Return [x, y] of the center of cell containing provided text 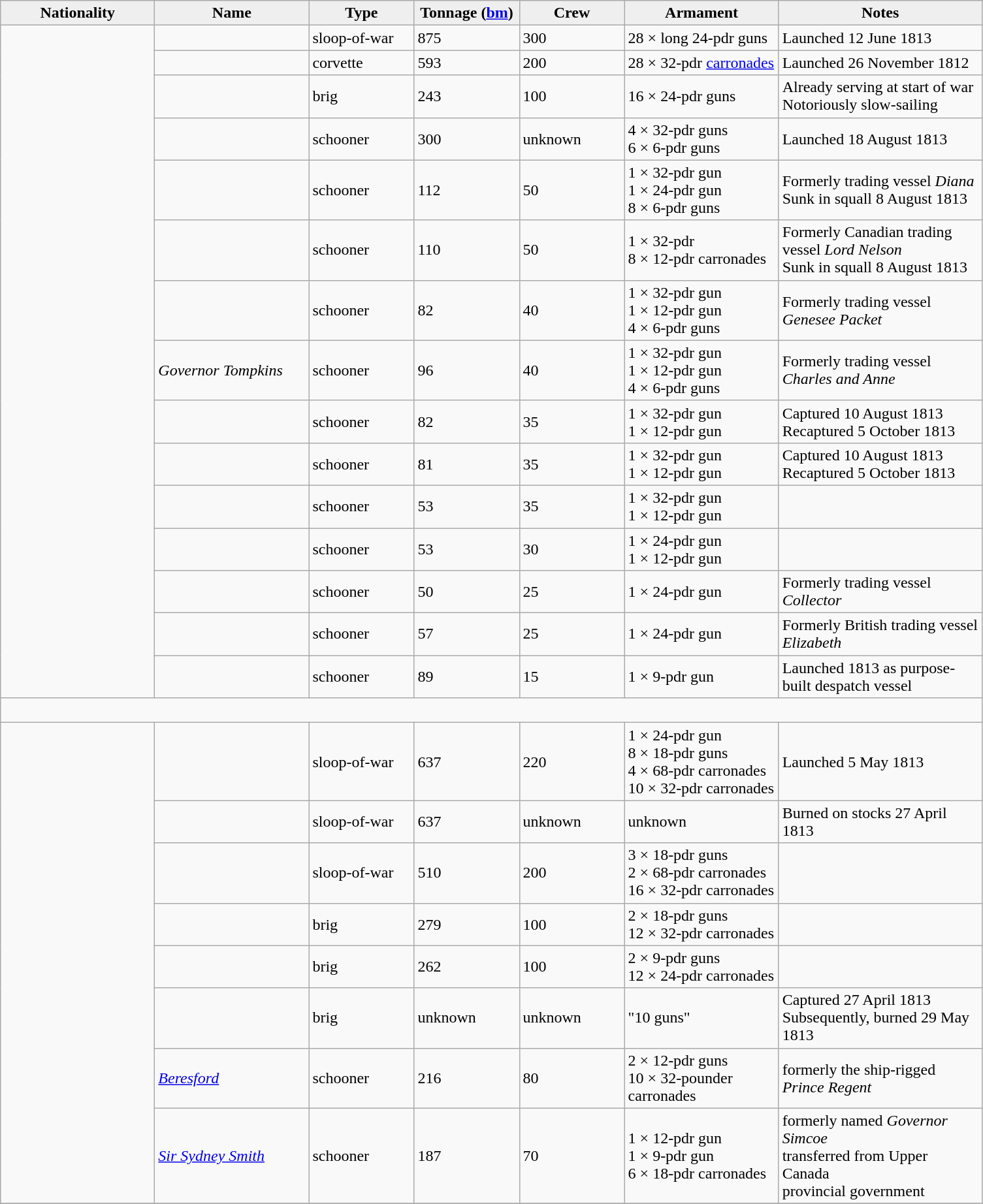
89 [466, 676]
Launched 1813 as purpose-built despatch vessel [880, 676]
279 [466, 925]
81 [466, 464]
216 [466, 1078]
262 [466, 966]
Name [232, 13]
28 × 32-pdr carronades [701, 63]
Launched 18 August 1813 [880, 138]
Sir Sydney Smith [232, 1156]
187 [466, 1156]
formerly the ship-rigged Prince Regent [880, 1078]
3 × 18-pdr guns 2 × 68-pdr carronades16 × 32-pdr carronades [701, 873]
1 × 9-pdr gun [701, 676]
Governor Tompkins [232, 370]
510 [466, 873]
30 [572, 548]
1 × 12-pdr gun 1 × 9-pdr gun6 × 18-pdr carronades [701, 1156]
Tonnage (bm) [466, 13]
Formerly British trading vessel Elizabeth [880, 635]
Captured 27 April 1813Subsequently, burned 29 May 1813 [880, 1018]
Formerly trading vessel Genesee Packet [880, 310]
Armament [701, 13]
96 [466, 370]
Beresford [232, 1078]
15 [572, 676]
Formerly Canadian trading vessel Lord NelsonSunk in squall 8 August 1813 [880, 250]
1 × 32-pdr8 × 12-pdr carronades [701, 250]
1 × 32-pdr gun1 × 24-pdr gun 8 × 6-pdr guns [701, 190]
110 [466, 250]
Launched 5 May 1813 [880, 761]
Formerly trading vessel DianaSunk in squall 8 August 1813 [880, 190]
112 [466, 190]
Already serving at start of warNotoriously slow-sailing [880, 97]
Notes [880, 13]
2 × 12-pdr guns10 × 32-pounder carronades [701, 1078]
Crew [572, 13]
Nationality [78, 13]
1 × 24-pdr gun8 × 18-pdr guns4 × 68-pdr carronades10 × 32-pdr carronades [701, 761]
2 × 9-pdr guns12 × 24-pdr carronades [701, 966]
corvette [362, 63]
Formerly trading vessel Charles and Anne [880, 370]
formerly named Governor Simcoetransferred from Upper Canadaprovincial government [880, 1156]
"10 guns" [701, 1018]
220 [572, 761]
80 [572, 1078]
Launched 26 November 1812 [880, 63]
1 × 24-pdr gun1 × 12-pdr gun [701, 548]
70 [572, 1156]
243 [466, 97]
16 × 24-pdr guns [701, 97]
Launched 12 June 1813 [880, 38]
Type [362, 13]
875 [466, 38]
Burned on stocks 27 April 1813 [880, 821]
Formerly trading vessel Collector [880, 592]
2 × 18-pdr guns12 × 32-pdr carronades [701, 925]
57 [466, 635]
593 [466, 63]
28 × long 24-pdr guns [701, 38]
4 × 32-pdr guns6 × 6-pdr guns [701, 138]
